Scan for the cell matching the given text and deliver its [x, y] coordinate at center. 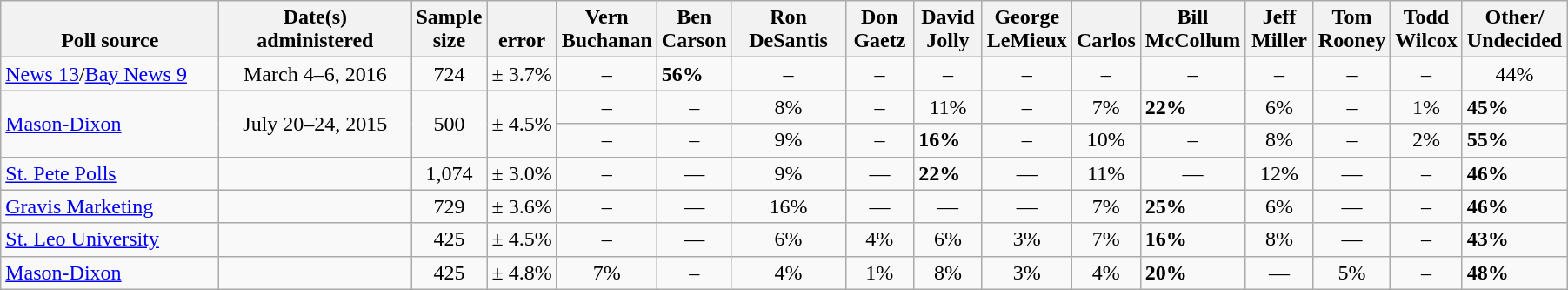
10% [1106, 140]
July 20–24, 2015 [315, 124]
Poll source [110, 30]
45% [1514, 107]
729 [449, 206]
Samplesize [449, 30]
56% [694, 74]
± 3.7% [522, 74]
500 [449, 124]
TomRooney [1351, 30]
Gravis Marketing [110, 206]
± 3.0% [522, 173]
DavidJolly [948, 30]
2% [1426, 140]
BenCarson [694, 30]
March 4–6, 2016 [315, 74]
Other/Undecided [1514, 30]
724 [449, 74]
DonGaetz [880, 30]
44% [1514, 74]
Carlos [1106, 30]
48% [1514, 273]
1,074 [449, 173]
VernBuchanan [607, 30]
St. Leo University [110, 239]
± 3.6% [522, 206]
43% [1514, 239]
BillMcCollum [1192, 30]
ToddWilcox [1426, 30]
Date(s)administered [315, 30]
± 4.8% [522, 273]
error [522, 30]
GeorgeLeMieux [1026, 30]
5% [1351, 273]
12% [1280, 173]
JeffMiller [1280, 30]
News 13/Bay News 9 [110, 74]
St. Pete Polls [110, 173]
55% [1514, 140]
20% [1192, 273]
25% [1192, 206]
RonDeSantis [788, 30]
